Output the (x, y) coordinate of the center of the cell containing the given text.  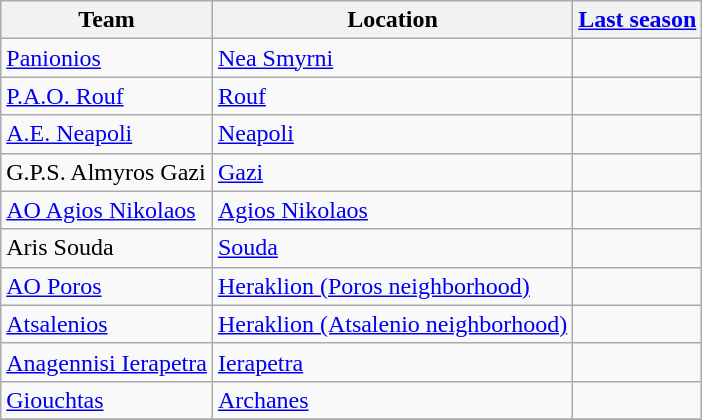
AO Poros (107, 286)
A.E. Neapoli (107, 134)
G.P.S. Almyros Gazi (107, 172)
Nea Smyrni (392, 58)
Team (107, 20)
Panionios (107, 58)
Rouf (392, 96)
Anagennisi Ierapetra (107, 362)
Aris Souda (107, 248)
Atsalenios (107, 324)
AO Agios Nikolaos (107, 210)
Neapoli (392, 134)
Giouchtas (107, 400)
Heraklion (Atsalenio neighborhood) (392, 324)
Agios Nikolaos (392, 210)
Gazi (392, 172)
Heraklion (Poros neighborhood) (392, 286)
Souda (392, 248)
Location (392, 20)
Last season (638, 20)
P.A.O. Rouf (107, 96)
Archanes (392, 400)
Ierapetra (392, 362)
